Return (x, y) of the center of cell containing provided text 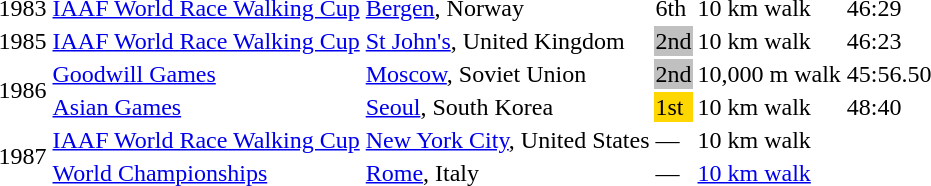
— (674, 140)
Seoul, South Korea (508, 107)
St John's, United Kingdom (508, 41)
New York City, United States (508, 140)
Moscow, Soviet Union (508, 74)
Goodwill Games (206, 74)
10,000 m walk (769, 74)
Asian Games (206, 107)
1st (674, 107)
